Locate the cell with the specified text and output its [x, y] center coordinate. 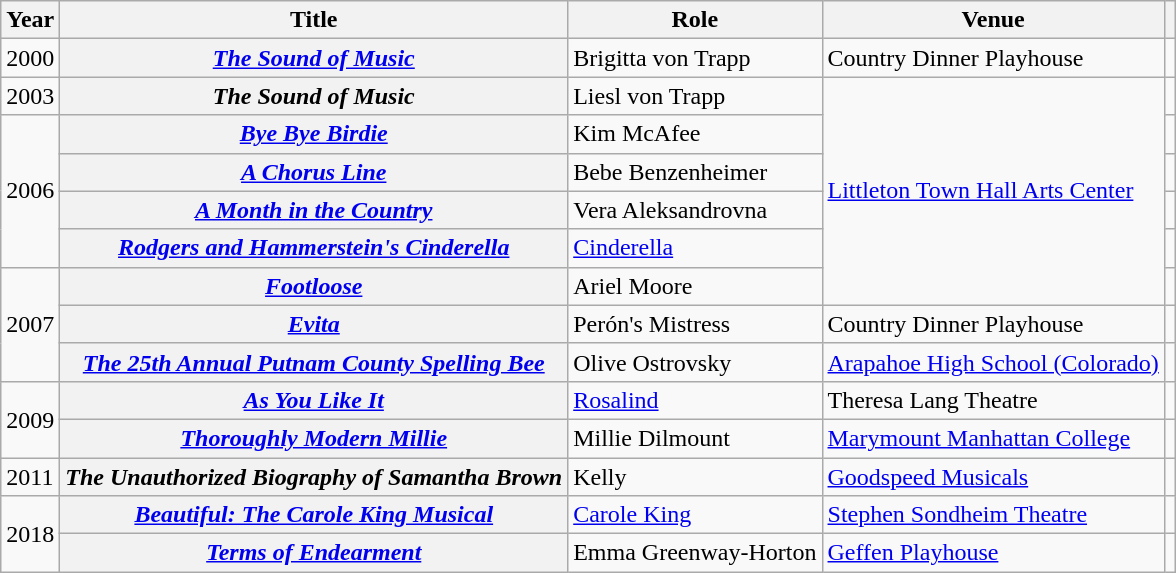
Goodspeed Musicals [993, 477]
Title [314, 20]
Carole King [695, 515]
Liesl von Trapp [695, 96]
Theresa Lang Theatre [993, 400]
Perón's Mistress [695, 324]
Millie Dilmount [695, 438]
Stephen Sondheim Theatre [993, 515]
2011 [30, 477]
As You Like It [314, 400]
Thoroughly Modern Millie [314, 438]
Littleton Town Hall Arts Center [993, 191]
2006 [30, 191]
Emma Greenway-Horton [695, 553]
Bye Bye Birdie [314, 134]
Rodgers and Hammerstein's Cinderella [314, 248]
Cinderella [695, 248]
Geffen Playhouse [993, 553]
Rosalind [695, 400]
2003 [30, 96]
Kelly [695, 477]
2009 [30, 419]
The Unauthorized Biography of Samantha Brown [314, 477]
2018 [30, 534]
Evita [314, 324]
Olive Ostrovsky [695, 362]
Terms of Endearment [314, 553]
2007 [30, 324]
2000 [30, 58]
Ariel Moore [695, 286]
Arapahoe High School (Colorado) [993, 362]
The 25th Annual Putnam County Spelling Bee [314, 362]
Brigitta von Trapp [695, 58]
Kim McAfee [695, 134]
Bebe Benzenheimer [695, 172]
Year [30, 20]
Role [695, 20]
Venue [993, 20]
A Chorus Line [314, 172]
Footloose [314, 286]
Marymount Manhattan College [993, 438]
A Month in the Country [314, 210]
Vera Aleksandrovna [695, 210]
Beautiful: The Carole King Musical [314, 515]
